Find where the given text appears and provide that cell's center as (X, Y) coordinate. 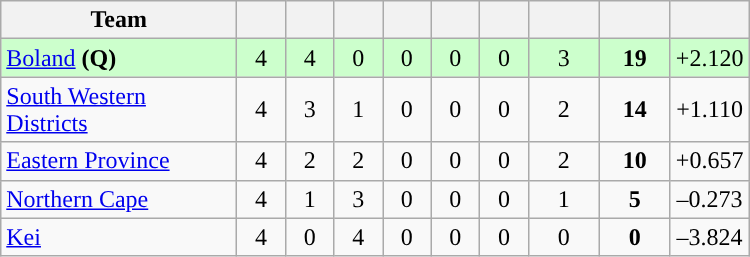
–0.273 (710, 199)
Team (119, 20)
Boland (Q) (119, 58)
5 (634, 199)
South Western Districts (119, 110)
14 (634, 110)
–3.824 (710, 237)
+1.110 (710, 110)
Kei (119, 237)
10 (634, 161)
19 (634, 58)
Northern Cape (119, 199)
Eastern Province (119, 161)
+2.120 (710, 58)
+0.657 (710, 161)
